Find where the given text appears and provide that cell's center as (X, Y) coordinate. 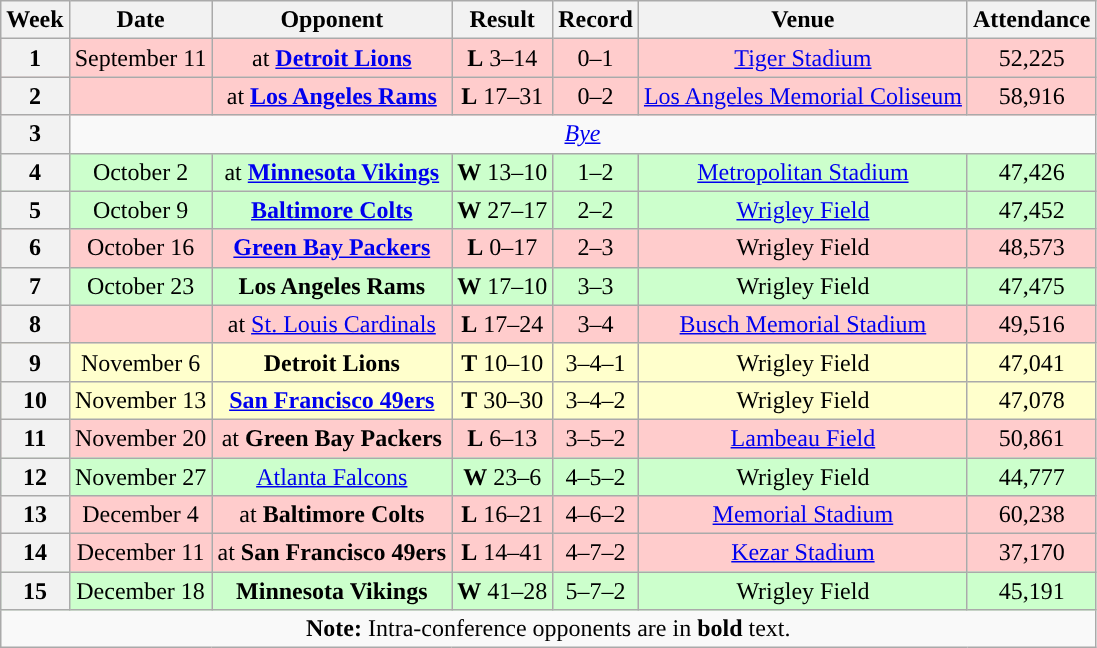
Attendance (1031, 20)
12 (35, 477)
October 16 (140, 248)
Green Bay Packers (332, 248)
Result (502, 20)
49,516 (1031, 324)
W 23–6 (502, 477)
4 (35, 172)
9 (35, 362)
1–2 (596, 172)
at Green Bay Packers (332, 438)
L 0–17 (502, 248)
3–3 (596, 286)
at San Francisco 49ers (332, 553)
October 9 (140, 210)
Bye (582, 134)
L 6–13 (502, 438)
Venue (802, 20)
6 (35, 248)
44,777 (1031, 477)
T 10–10 (502, 362)
at Baltimore Colts (332, 515)
October 2 (140, 172)
47,041 (1031, 362)
Date (140, 20)
L 14–41 (502, 553)
47,078 (1031, 400)
San Francisco 49ers (332, 400)
October 23 (140, 286)
11 (35, 438)
Baltimore Colts (332, 210)
5 (35, 210)
47,426 (1031, 172)
58,916 (1031, 96)
3–5–2 (596, 438)
13 (35, 515)
45,191 (1031, 591)
0–2 (596, 96)
Tiger Stadium (802, 58)
50,861 (1031, 438)
W 13–10 (502, 172)
L 3–14 (502, 58)
at Los Angeles Rams (332, 96)
3–4–2 (596, 400)
14 (35, 553)
4–7–2 (596, 553)
10 (35, 400)
at Minnesota Vikings (332, 172)
Kezar Stadium (802, 553)
52,225 (1031, 58)
3–4 (596, 324)
47,475 (1031, 286)
4–5–2 (596, 477)
1 (35, 58)
L 17–31 (502, 96)
Detroit Lions (332, 362)
Metropolitan Stadium (802, 172)
2–3 (596, 248)
47,452 (1031, 210)
5–7–2 (596, 591)
December 18 (140, 591)
Los Angeles Memorial Coliseum (802, 96)
Week (35, 20)
0–1 (596, 58)
2–2 (596, 210)
15 (35, 591)
L 17–24 (502, 324)
at St. Louis Cardinals (332, 324)
2 (35, 96)
November 13 (140, 400)
Lambeau Field (802, 438)
48,573 (1031, 248)
37,170 (1031, 553)
Minnesota Vikings (332, 591)
November 6 (140, 362)
Busch Memorial Stadium (802, 324)
W 27–17 (502, 210)
3–4–1 (596, 362)
Atlanta Falcons (332, 477)
Los Angeles Rams (332, 286)
4–6–2 (596, 515)
November 20 (140, 438)
Record (596, 20)
November 27 (140, 477)
W 41–28 (502, 591)
60,238 (1031, 515)
3 (35, 134)
Memorial Stadium (802, 515)
December 11 (140, 553)
at Detroit Lions (332, 58)
W 17–10 (502, 286)
L 16–21 (502, 515)
T 30–30 (502, 400)
September 11 (140, 58)
December 4 (140, 515)
Note: Intra-conference opponents are in bold text. (548, 629)
7 (35, 286)
8 (35, 324)
Opponent (332, 20)
